Return the (X, Y) coordinate for the center point of the cell that contains the specified text.  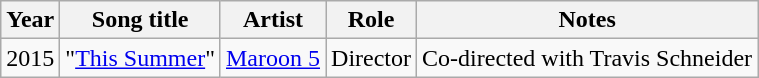
"This Summer" (140, 58)
Maroon 5 (272, 58)
Song title (140, 20)
Co-directed with Travis Schneider (588, 58)
Role (372, 20)
Artist (272, 20)
Year (30, 20)
Director (372, 58)
2015 (30, 58)
Notes (588, 20)
